Extract the (X, Y) coordinate from the center of the cell holding the provided text.  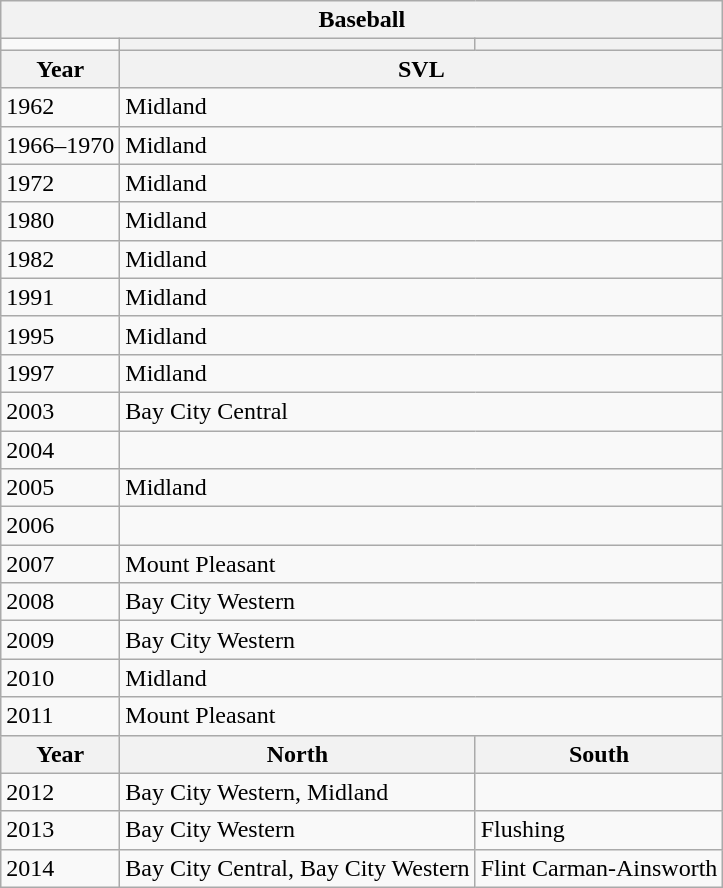
1982 (60, 259)
1991 (60, 297)
2010 (60, 678)
North (298, 754)
2008 (60, 602)
1980 (60, 221)
2014 (60, 868)
1972 (60, 183)
South (599, 754)
2007 (60, 564)
2012 (60, 792)
2004 (60, 449)
2009 (60, 640)
1995 (60, 335)
Bay City Western, Midland (298, 792)
Bay City Central, Bay City Western (298, 868)
Flushing (599, 830)
1966–1970 (60, 145)
SVL (422, 69)
2006 (60, 526)
2005 (60, 488)
2013 (60, 830)
Flint Carman-Ainsworth (599, 868)
Baseball (362, 20)
2011 (60, 716)
Bay City Central (422, 411)
2003 (60, 411)
1997 (60, 373)
1962 (60, 107)
